Find where the given text appears and provide that cell's center as (X, Y) coordinate. 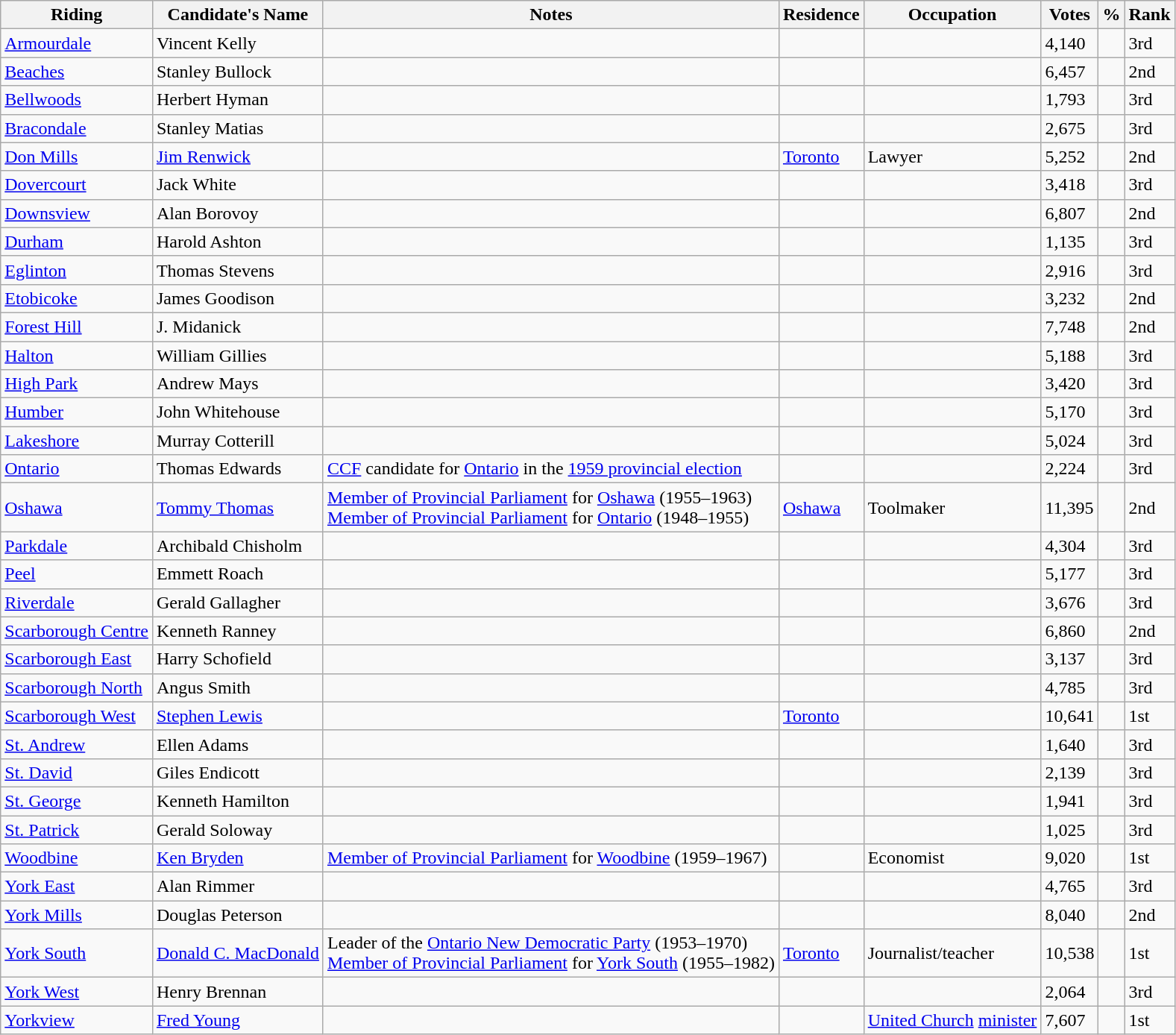
Andrew Mays (237, 384)
1,793 (1069, 100)
Thomas Edwards (237, 469)
St. Patrick (77, 830)
Candidate's Name (237, 15)
Ontario (77, 469)
Jack White (237, 185)
Beaches (77, 72)
4,304 (1069, 546)
Member of Provincial Parliament for Woodbine (1959–1967) (550, 858)
James Goodison (237, 298)
Emmett Roach (237, 574)
Tommy Thomas (237, 507)
Durham (77, 242)
High Park (77, 384)
Riding (77, 15)
5,170 (1069, 412)
Fred Young (237, 1020)
Lawyer (952, 157)
2,224 (1069, 469)
Rank (1150, 15)
St. George (77, 801)
Ellen Adams (237, 744)
Peel (77, 574)
Harold Ashton (237, 242)
Notes (550, 15)
Gerald Gallagher (237, 603)
Harry Schofield (237, 659)
Riverdale (77, 603)
6,807 (1069, 213)
3,420 (1069, 384)
1,941 (1069, 801)
Member of Provincial Parliament for Oshawa (1955–1963) Member of Provincial Parliament for Ontario (1948–1955) (550, 507)
1,135 (1069, 242)
7,748 (1069, 327)
Leader of the Ontario New Democratic Party (1953–1970) Member of Provincial Parliament for York South (1955–1982) (550, 953)
% (1111, 15)
Woodbine (77, 858)
1,640 (1069, 744)
Murray Cotterill (237, 441)
Yorkview (77, 1020)
3,232 (1069, 298)
Occupation (952, 15)
York East (77, 887)
3,418 (1069, 185)
Economist (952, 858)
Etobicoke (77, 298)
William Gillies (237, 356)
Alan Rimmer (237, 887)
Douglas Peterson (237, 915)
Alan Borovoy (237, 213)
Thomas Stevens (237, 270)
2,139 (1069, 773)
St. Andrew (77, 744)
Stephen Lewis (237, 716)
8,040 (1069, 915)
Eglinton (77, 270)
2,064 (1069, 992)
Stanley Matias (237, 128)
Downsview (77, 213)
Toolmaker (952, 507)
11,395 (1069, 507)
Stanley Bullock (237, 72)
Archibald Chisholm (237, 546)
3,137 (1069, 659)
5,188 (1069, 356)
4,140 (1069, 43)
John Whitehouse (237, 412)
St. David (77, 773)
Scarborough North (77, 688)
2,675 (1069, 128)
1,025 (1069, 830)
Humber (77, 412)
Angus Smith (237, 688)
Armourdale (77, 43)
6,860 (1069, 631)
7,607 (1069, 1020)
Parkdale (77, 546)
Journalist/teacher (952, 953)
Jim Renwick (237, 157)
2,916 (1069, 270)
6,457 (1069, 72)
J. Midanick (237, 327)
4,765 (1069, 887)
Scarborough Centre (77, 631)
Halton (77, 356)
United Church minister (952, 1020)
Lakeshore (77, 441)
Votes (1069, 15)
Residence (821, 15)
10,641 (1069, 716)
Gerald Soloway (237, 830)
Kenneth Ranney (237, 631)
3,676 (1069, 603)
9,020 (1069, 858)
5,252 (1069, 157)
Bellwoods (77, 100)
Scarborough West (77, 716)
Vincent Kelly (237, 43)
York Mills (77, 915)
5,177 (1069, 574)
5,024 (1069, 441)
Forest Hill (77, 327)
Henry Brennan (237, 992)
Don Mills (77, 157)
Kenneth Hamilton (237, 801)
10,538 (1069, 953)
Giles Endicott (237, 773)
Herbert Hyman (237, 100)
4,785 (1069, 688)
Scarborough East (77, 659)
York West (77, 992)
Ken Bryden (237, 858)
Donald C. MacDonald (237, 953)
York South (77, 953)
CCF candidate for Ontario in the 1959 provincial election (550, 469)
Bracondale (77, 128)
Dovercourt (77, 185)
